Determine the (x, y) coordinate at the center of the cell enclosing the given text.  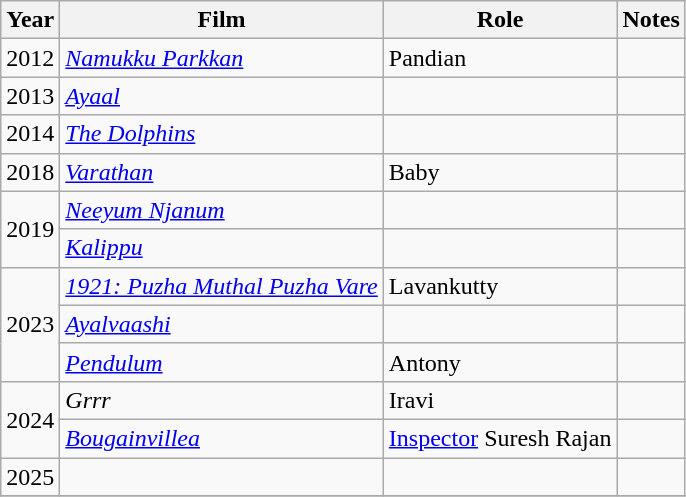
Baby (500, 172)
Film (222, 20)
Namukku Parkkan (222, 58)
Ayaal (222, 96)
2018 (30, 172)
Role (500, 20)
2012 (30, 58)
Ayalvaashi (222, 324)
Year (30, 20)
2023 (30, 324)
Bougainvillea (222, 438)
Inspector Suresh Rajan (500, 438)
2013 (30, 96)
Iravi (500, 400)
2024 (30, 419)
2014 (30, 134)
Lavankutty (500, 286)
Neeyum Njanum (222, 210)
2019 (30, 229)
Grrr (222, 400)
1921: Puzha Muthal Puzha Vare (222, 286)
Notes (651, 20)
Kalippu (222, 248)
The Dolphins (222, 134)
2025 (30, 477)
Antony (500, 362)
Pendulum (222, 362)
Pandian (500, 58)
Varathan (222, 172)
